Search for the cell housing the specified text and yield its [x, y] center coordinate. 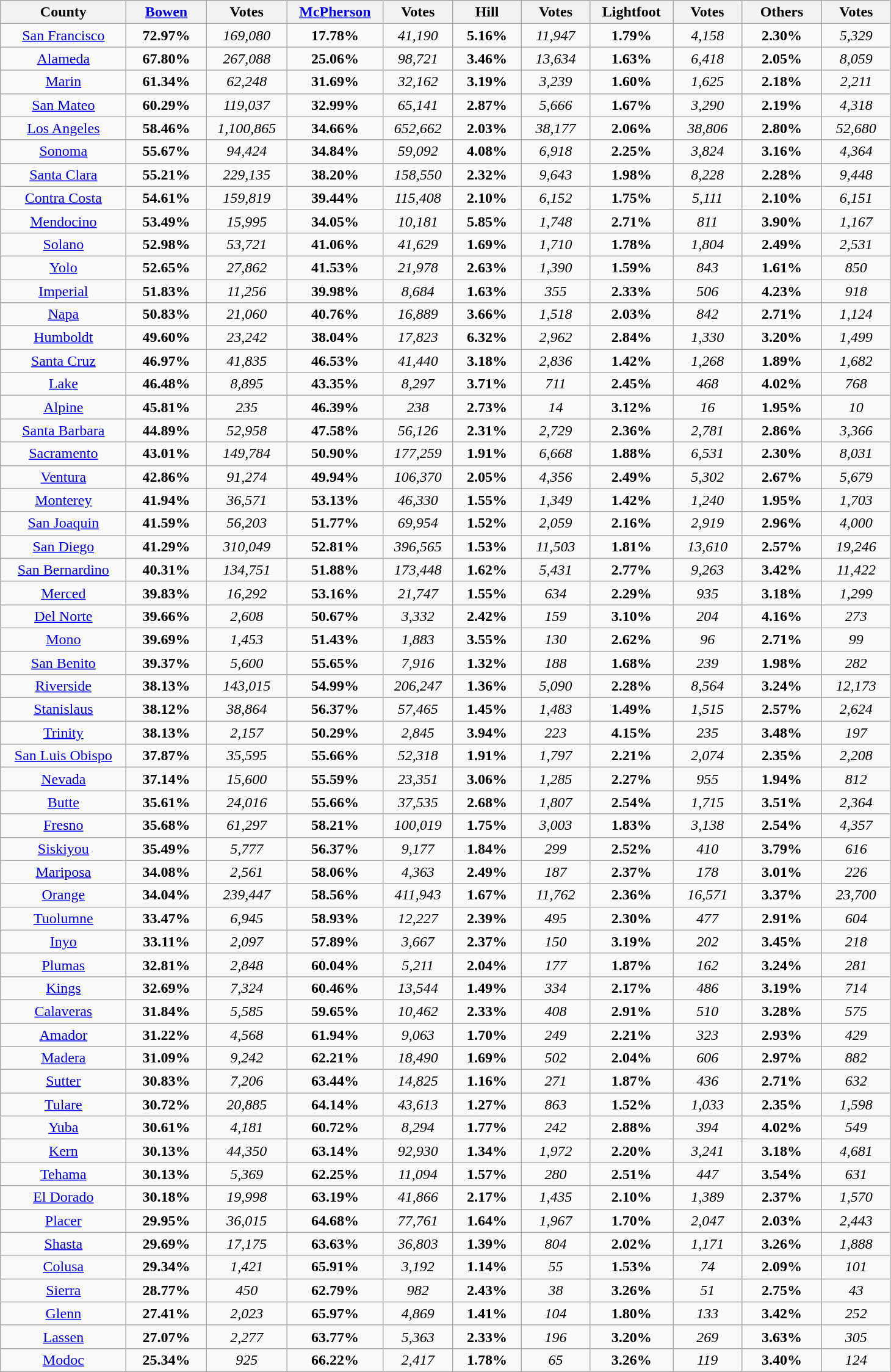
2.02% [632, 1244]
Stanislaus [63, 710]
34.66% [335, 128]
San Francisco [63, 35]
5,777 [247, 849]
811 [707, 221]
3.06% [487, 779]
25.34% [166, 1360]
County [63, 12]
394 [707, 1128]
6.32% [487, 338]
2,781 [707, 430]
918 [857, 291]
Sutter [63, 1081]
2.93% [781, 1035]
2.77% [632, 570]
41.29% [166, 546]
2.84% [632, 338]
46.39% [335, 407]
1.16% [487, 1081]
50.90% [335, 454]
1.34% [487, 1151]
63.77% [335, 1337]
436 [707, 1081]
9,242 [247, 1058]
7,206 [247, 1081]
35.49% [166, 849]
43.01% [166, 454]
96 [707, 639]
Lightfoot [632, 12]
1,804 [707, 244]
Del Norte [63, 616]
9,063 [418, 1035]
2.87% [487, 105]
58.93% [335, 918]
5,211 [418, 965]
74 [707, 1267]
Santa Barbara [63, 430]
575 [857, 1011]
38.12% [166, 710]
25.06% [335, 59]
3.48% [781, 733]
49.60% [166, 338]
Tehama [63, 1174]
1,240 [707, 500]
1,483 [555, 710]
2.51% [632, 1174]
3.55% [487, 639]
119 [707, 1360]
65.91% [335, 1267]
2.88% [632, 1128]
31.69% [335, 82]
27.07% [166, 1337]
1.57% [487, 1174]
12,173 [857, 686]
5,679 [857, 477]
1,349 [555, 500]
51 [707, 1290]
162 [707, 965]
450 [247, 1290]
3,003 [555, 826]
38.04% [335, 338]
21,060 [247, 314]
100,019 [418, 826]
3,332 [418, 616]
252 [857, 1313]
2.86% [781, 430]
115,408 [418, 198]
52,318 [418, 756]
1,299 [857, 593]
42.86% [166, 477]
99 [857, 639]
188 [555, 662]
1.89% [781, 361]
3.94% [487, 733]
2,059 [555, 523]
925 [247, 1360]
2,417 [418, 1360]
3.10% [632, 616]
271 [555, 1081]
37.14% [166, 779]
57.89% [335, 942]
447 [707, 1174]
299 [555, 849]
52.81% [335, 546]
150 [555, 942]
San Luis Obispo [63, 756]
28.77% [166, 1290]
273 [857, 616]
39.44% [335, 198]
Bowen [166, 12]
Glenn [63, 1313]
632 [857, 1081]
Monterey [63, 500]
Yuba [63, 1128]
1,390 [555, 267]
6,918 [555, 151]
2.25% [632, 151]
San Diego [63, 546]
Placer [63, 1221]
249 [555, 1035]
31.09% [166, 1058]
44,350 [247, 1151]
1,703 [857, 500]
850 [857, 267]
5,329 [857, 35]
30.18% [166, 1197]
37,535 [418, 802]
49.94% [335, 477]
1,883 [418, 639]
8,228 [707, 175]
2.06% [632, 128]
2.18% [781, 82]
55 [555, 1267]
33.11% [166, 942]
616 [857, 849]
1,167 [857, 221]
8,895 [247, 384]
65,141 [418, 105]
38.20% [335, 175]
10 [857, 407]
239,447 [247, 895]
60.72% [335, 1128]
843 [707, 267]
4,363 [418, 872]
4,681 [857, 1151]
15,995 [247, 221]
468 [707, 384]
281 [857, 965]
955 [707, 779]
1.14% [487, 1267]
1,682 [857, 361]
1.41% [487, 1313]
1.79% [632, 35]
37.87% [166, 756]
51.77% [335, 523]
2.62% [632, 639]
8,294 [418, 1128]
6,151 [857, 198]
41.94% [166, 500]
1.77% [487, 1128]
652,662 [418, 128]
334 [555, 988]
3,290 [707, 105]
24,016 [247, 802]
280 [555, 1174]
36,571 [247, 500]
6,531 [707, 454]
13,610 [707, 546]
61.34% [166, 82]
60.29% [166, 105]
Nevada [63, 779]
4,568 [247, 1035]
5,369 [247, 1174]
Colusa [63, 1267]
239 [707, 662]
1,710 [555, 244]
1,518 [555, 314]
41,835 [247, 361]
229,135 [247, 175]
187 [555, 872]
495 [555, 918]
43.35% [335, 384]
7,324 [247, 988]
714 [857, 988]
38,177 [555, 128]
2,208 [857, 756]
3.71% [487, 384]
47.58% [335, 430]
506 [707, 291]
38,864 [247, 710]
1,453 [247, 639]
631 [857, 1174]
43 [857, 1290]
408 [555, 1011]
2,443 [857, 1221]
1,715 [707, 802]
2.27% [632, 779]
63.44% [335, 1081]
1,033 [707, 1105]
39.37% [166, 662]
San Bernardino [63, 570]
61.94% [335, 1035]
206,247 [418, 686]
Alpine [63, 407]
Orange [63, 895]
510 [707, 1011]
355 [555, 291]
60.46% [335, 988]
Inyo [63, 942]
812 [857, 779]
604 [857, 918]
52,680 [857, 128]
177,259 [418, 454]
21,747 [418, 593]
44.89% [166, 430]
38,806 [707, 128]
2,211 [857, 82]
15,600 [247, 779]
2.45% [632, 384]
2.96% [781, 523]
3.79% [781, 849]
5.85% [487, 221]
32.81% [166, 965]
16 [707, 407]
1.61% [781, 267]
4,356 [555, 477]
8,684 [418, 291]
17,823 [418, 338]
Ventura [63, 477]
3,138 [707, 826]
3,239 [555, 82]
13,634 [555, 59]
32.69% [166, 988]
34.04% [166, 895]
7,916 [418, 662]
51.83% [166, 291]
30.83% [166, 1081]
Solano [63, 244]
2,845 [418, 733]
1,748 [555, 221]
1.81% [632, 546]
2.19% [781, 105]
1.68% [632, 662]
29.95% [166, 1221]
50.67% [335, 616]
11,422 [857, 570]
65.97% [335, 1313]
23,351 [418, 779]
50.29% [335, 733]
41.06% [335, 244]
634 [555, 593]
130 [555, 639]
177 [555, 965]
1,570 [857, 1197]
Tuolumne [63, 918]
Plumas [63, 965]
173,448 [418, 570]
63.19% [335, 1197]
606 [707, 1058]
2.20% [632, 1151]
62.79% [335, 1290]
54.61% [166, 198]
1,389 [707, 1197]
842 [707, 314]
El Dorado [63, 1197]
6,668 [555, 454]
62.21% [335, 1058]
1,268 [707, 361]
197 [857, 733]
53,721 [247, 244]
Merced [63, 593]
10,181 [418, 221]
4.15% [632, 733]
5,585 [247, 1011]
3.51% [781, 802]
San Joaquin [63, 523]
9,643 [555, 175]
53.49% [166, 221]
1.94% [781, 779]
56,203 [247, 523]
1,807 [555, 802]
169,080 [247, 35]
30.61% [166, 1128]
58.56% [335, 895]
50.83% [166, 314]
158,550 [418, 175]
58.06% [335, 872]
486 [707, 988]
267,088 [247, 59]
3.54% [781, 1174]
Modoc [63, 1360]
2.32% [487, 175]
1,499 [857, 338]
19,998 [247, 1197]
Shasta [63, 1244]
1,972 [555, 1151]
159 [555, 616]
5,090 [555, 686]
33.47% [166, 918]
Trinity [63, 733]
Marin [63, 82]
2.67% [781, 477]
11,256 [247, 291]
2.39% [487, 918]
502 [555, 1058]
Mariposa [63, 872]
2.16% [632, 523]
11,762 [555, 895]
23,242 [247, 338]
36,015 [247, 1221]
3,192 [418, 1267]
124 [857, 1360]
196 [555, 1337]
935 [707, 593]
34.84% [335, 151]
6,418 [707, 59]
61,297 [247, 826]
1,421 [247, 1267]
27.41% [166, 1313]
2,836 [555, 361]
5,600 [247, 662]
2,531 [857, 244]
18,490 [418, 1058]
133 [707, 1313]
3.40% [781, 1360]
62,248 [247, 82]
41,440 [418, 361]
5,111 [707, 198]
34.08% [166, 872]
94,424 [247, 151]
4,364 [857, 151]
11,094 [418, 1174]
98,721 [418, 59]
982 [418, 1290]
1,598 [857, 1105]
55.65% [335, 662]
35.68% [166, 826]
1,967 [555, 1221]
1.27% [487, 1105]
882 [857, 1058]
2.43% [487, 1290]
178 [707, 872]
56,126 [418, 430]
3.01% [781, 872]
204 [707, 616]
McPherson [335, 12]
2.29% [632, 593]
11,947 [555, 35]
35,595 [247, 756]
4,158 [707, 35]
Hill [487, 12]
4,357 [857, 826]
2.31% [487, 430]
Calaveras [63, 1011]
16,292 [247, 593]
52,958 [247, 430]
269 [707, 1337]
41,190 [418, 35]
1.80% [632, 1313]
1.39% [487, 1244]
5.16% [487, 35]
13,544 [418, 988]
2.97% [781, 1058]
Alameda [63, 59]
1,285 [555, 779]
4.23% [781, 291]
29.34% [166, 1267]
Yolo [63, 267]
41,866 [418, 1197]
72.97% [166, 35]
46.53% [335, 361]
863 [555, 1105]
2,074 [707, 756]
31.22% [166, 1035]
43,613 [418, 1105]
223 [555, 733]
1.83% [632, 826]
5,666 [555, 105]
39.69% [166, 639]
32.99% [335, 105]
143,015 [247, 686]
4.08% [487, 151]
9,263 [707, 570]
1.64% [487, 1221]
16,571 [707, 895]
41.59% [166, 523]
218 [857, 942]
Amador [63, 1035]
63.63% [335, 1244]
2,277 [247, 1337]
20,885 [247, 1105]
51.43% [335, 639]
Fresno [63, 826]
63.14% [335, 1151]
3.90% [781, 221]
1,625 [707, 82]
2,023 [247, 1313]
59,092 [418, 151]
39.83% [166, 593]
55.67% [166, 151]
159,819 [247, 198]
Riverside [63, 686]
1,330 [707, 338]
Lassen [63, 1337]
Sierra [63, 1290]
1,435 [555, 1197]
282 [857, 662]
2,561 [247, 872]
1,171 [707, 1244]
477 [707, 918]
4,000 [857, 523]
1,124 [857, 314]
119,037 [247, 105]
59.65% [335, 1011]
323 [707, 1035]
69,954 [418, 523]
1.62% [487, 570]
2,157 [247, 733]
Kings [63, 988]
Sacramento [63, 454]
238 [418, 407]
4,318 [857, 105]
429 [857, 1035]
21,978 [418, 267]
5,363 [418, 1337]
23,700 [857, 895]
101 [857, 1267]
Los Angeles [63, 128]
226 [857, 872]
Siskiyou [63, 849]
4.16% [781, 616]
53.16% [335, 593]
1.60% [632, 82]
2.63% [487, 267]
9,177 [418, 849]
40.31% [166, 570]
310,049 [247, 546]
Sonoma [63, 151]
45.81% [166, 407]
2.75% [781, 1290]
3,824 [707, 151]
396,565 [418, 546]
41,629 [418, 244]
8,564 [707, 686]
Humboldt [63, 338]
34.05% [335, 221]
Tulare [63, 1105]
Santa Clara [63, 175]
2,097 [247, 942]
35.61% [166, 802]
30.72% [166, 1105]
2,364 [857, 802]
55.21% [166, 175]
58.21% [335, 826]
9,448 [857, 175]
8,297 [418, 384]
6,945 [247, 918]
2,962 [555, 338]
Mendocino [63, 221]
1.88% [632, 454]
3.12% [632, 407]
64.68% [335, 1221]
Others [781, 12]
5,302 [707, 477]
1,888 [857, 1244]
62.25% [335, 1174]
17,175 [247, 1244]
3,366 [857, 430]
Santa Cruz [63, 361]
40.76% [335, 314]
Mono [63, 639]
3.46% [487, 59]
2.68% [487, 802]
6,152 [555, 198]
1,100,865 [247, 128]
53.13% [335, 500]
1,515 [707, 710]
2,729 [555, 430]
60.04% [335, 965]
242 [555, 1128]
31.84% [166, 1011]
27,862 [247, 267]
Kern [63, 1151]
3.66% [487, 314]
106,370 [418, 477]
46.48% [166, 384]
3,241 [707, 1151]
1,797 [555, 756]
12,227 [418, 918]
202 [707, 942]
1.59% [632, 267]
16,889 [418, 314]
52.98% [166, 244]
14 [555, 407]
36,803 [418, 1244]
67.80% [166, 59]
17.78% [335, 35]
8,059 [857, 59]
58.46% [166, 128]
77,761 [418, 1221]
San Mateo [63, 105]
1.45% [487, 710]
52.65% [166, 267]
1.84% [487, 849]
Butte [63, 802]
804 [555, 1244]
39.66% [166, 616]
Imperial [63, 291]
46,330 [418, 500]
Napa [63, 314]
57,465 [418, 710]
3.28% [781, 1011]
3.45% [781, 942]
2.09% [781, 1267]
2,919 [707, 523]
2,047 [707, 1221]
2,848 [247, 965]
2,624 [857, 710]
32,162 [418, 82]
4,869 [418, 1313]
91,274 [247, 477]
Madera [63, 1058]
64.14% [335, 1105]
51.88% [335, 570]
411,943 [418, 895]
711 [555, 384]
54.99% [335, 686]
41.53% [335, 267]
2.42% [487, 616]
5,431 [555, 570]
549 [857, 1128]
10,462 [418, 1011]
65 [555, 1360]
3,667 [418, 942]
1.36% [487, 686]
92,930 [418, 1151]
11,503 [555, 546]
410 [707, 849]
3.63% [781, 1337]
San Benito [63, 662]
134,751 [247, 570]
Contra Costa [63, 198]
8,031 [857, 454]
2.52% [632, 849]
3.37% [781, 895]
305 [857, 1337]
19,246 [857, 546]
46.97% [166, 361]
104 [555, 1313]
29.69% [166, 1244]
Lake [63, 384]
55.59% [335, 779]
1.32% [487, 662]
768 [857, 384]
66.22% [335, 1360]
39.98% [335, 291]
2.80% [781, 128]
149,784 [247, 454]
3.16% [781, 151]
38 [555, 1290]
2.73% [487, 407]
14,825 [418, 1081]
2,608 [247, 616]
4,181 [247, 1128]
